Detect which cell encompasses the target text, then output its [x, y] center coordinate. 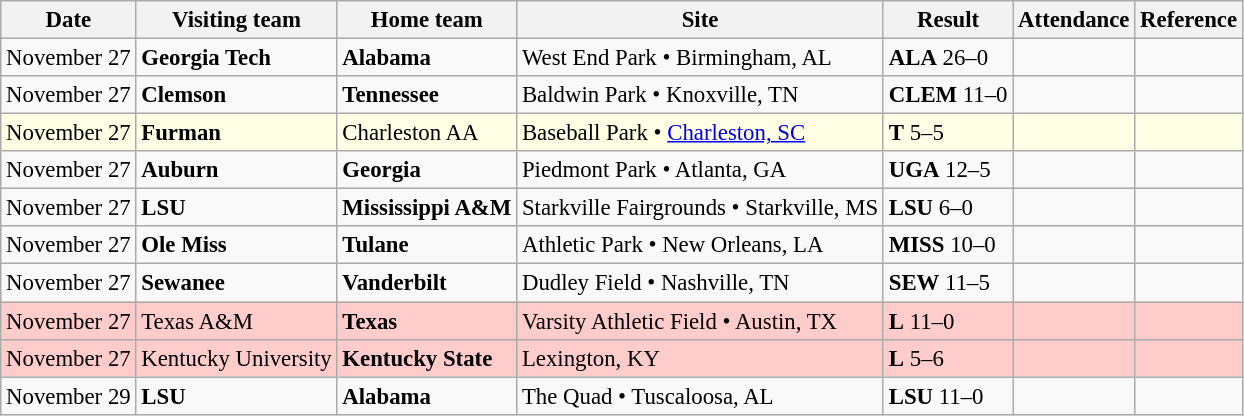
Texas A&M [236, 321]
L 5–6 [948, 358]
Starkville Fairgrounds • Starkville, MS [700, 208]
Baldwin Park • Knoxville, TN [700, 95]
Reference [1189, 20]
Result [948, 20]
Varsity Athletic Field • Austin, TX [700, 321]
Mississippi A&M [427, 208]
Sewanee [236, 283]
Ole Miss [236, 245]
November 29 [68, 396]
L 11–0 [948, 321]
Tulane [427, 245]
Vanderbilt [427, 283]
Athletic Park • New Orleans, LA [700, 245]
West End Park • Birmingham, AL [700, 58]
Clemson [236, 95]
Home team [427, 20]
Furman [236, 133]
MISS 10–0 [948, 245]
Texas [427, 321]
LSU 11–0 [948, 396]
Charleston AA [427, 133]
Kentucky State [427, 358]
Auburn [236, 170]
Attendance [1074, 20]
Baseball Park • Charleston, SC [700, 133]
UGA 12–5 [948, 170]
Georgia Tech [236, 58]
T 5–5 [948, 133]
SEW 11–5 [948, 283]
Site [700, 20]
Georgia [427, 170]
CLEM 11–0 [948, 95]
Kentucky University [236, 358]
Visiting team [236, 20]
Piedmont Park • Atlanta, GA [700, 170]
Tennessee [427, 95]
ALA 26–0 [948, 58]
Lexington, KY [700, 358]
The Quad • Tuscaloosa, AL [700, 396]
Dudley Field • Nashville, TN [700, 283]
Date [68, 20]
LSU 6–0 [948, 208]
